Detect which cell encompasses the target text, then output its (X, Y) center coordinate. 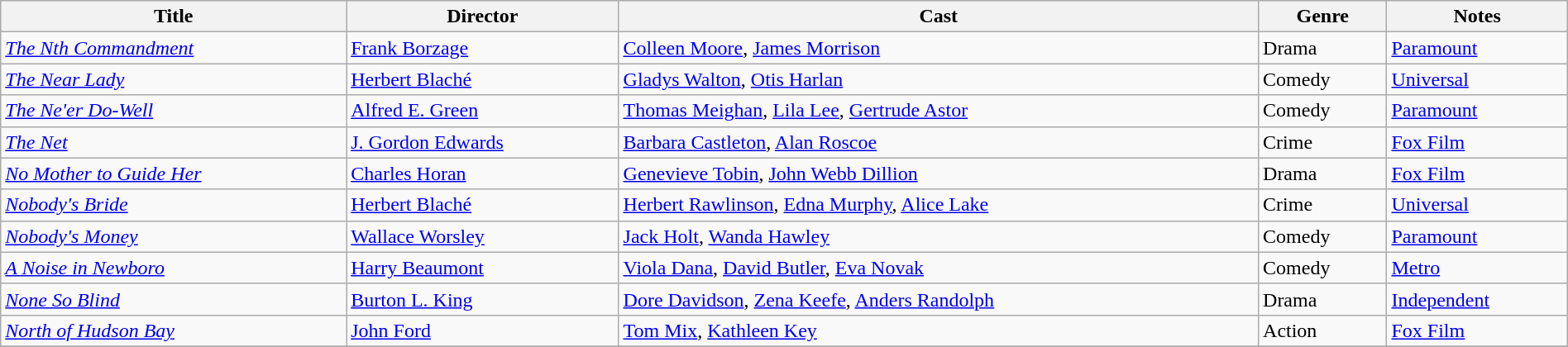
Genevieve Tobin, John Webb Dillion (938, 173)
Burton L. King (483, 299)
Alfred E. Green (483, 111)
Herbert Rawlinson, Edna Murphy, Alice Lake (938, 205)
Gladys Walton, Otis Harlan (938, 79)
Nobody's Bride (174, 205)
No Mother to Guide Her (174, 173)
Barbara Castleton, Alan Roscoe (938, 142)
None So Blind (174, 299)
Jack Holt, Wanda Hawley (938, 236)
A Noise in Newboro (174, 268)
Wallace Worsley (483, 236)
Independent (1477, 299)
Action (1323, 330)
Nobody's Money (174, 236)
Notes (1477, 17)
The Near Lady (174, 79)
Colleen Moore, James Morrison (938, 48)
Metro (1477, 268)
Charles Horan (483, 173)
Viola Dana, David Butler, Eva Novak (938, 268)
Director (483, 17)
Title (174, 17)
Frank Borzage (483, 48)
John Ford (483, 330)
The Net (174, 142)
Cast (938, 17)
The Nth Commandment (174, 48)
The Ne'er Do-Well (174, 111)
Dore Davidson, Zena Keefe, Anders Randolph (938, 299)
North of Hudson Bay (174, 330)
J. Gordon Edwards (483, 142)
Genre (1323, 17)
Tom Mix, Kathleen Key (938, 330)
Harry Beaumont (483, 268)
Thomas Meighan, Lila Lee, Gertrude Astor (938, 111)
